Determine the (X, Y) coordinate at the center of the cell enclosing the given text.  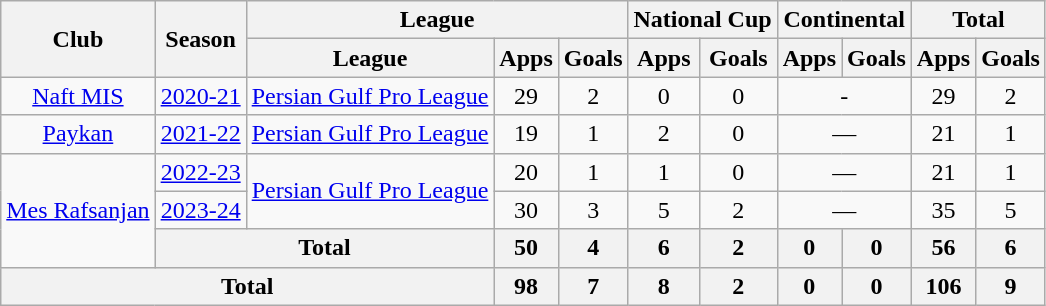
Naft MIS (78, 96)
98 (526, 286)
2020-21 (200, 96)
50 (526, 248)
2022-23 (200, 172)
3 (593, 210)
7 (593, 286)
20 (526, 172)
2021-22 (200, 134)
Paykan (78, 134)
- (844, 96)
2023-24 (200, 210)
106 (943, 286)
4 (593, 248)
Season (200, 39)
56 (943, 248)
National Cup (702, 20)
Continental (844, 20)
8 (664, 286)
Mes Rafsanjan (78, 210)
9 (1011, 286)
Club (78, 39)
19 (526, 134)
30 (526, 210)
35 (943, 210)
